From the cell containing the given text, extract its center point as [x, y] coordinate. 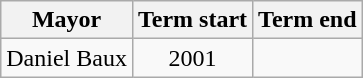
2001 [192, 58]
Daniel Baux [67, 58]
Mayor [67, 20]
Term end [308, 20]
Term start [192, 20]
